Identify which cell holds the provided text, then report its (X, Y) central coordinate. 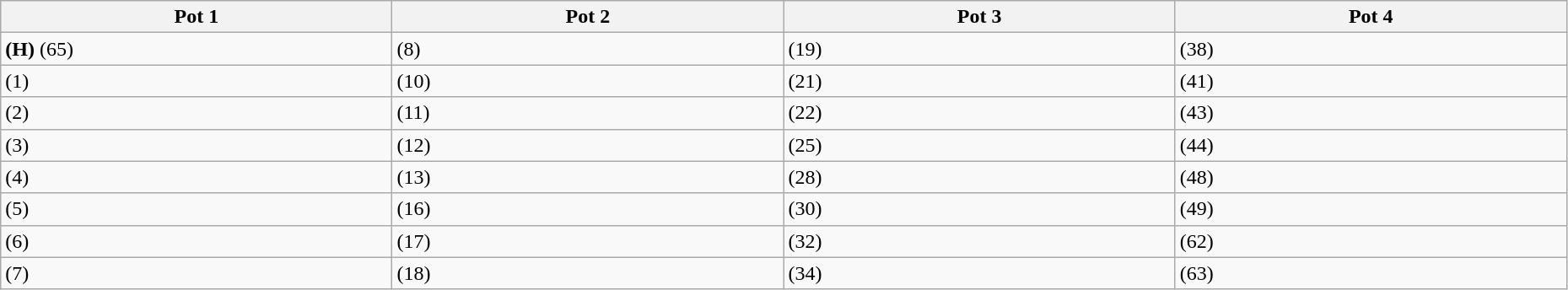
(12) (588, 145)
(2) (197, 113)
(17) (588, 241)
(62) (1371, 241)
(63) (1371, 273)
(3) (197, 145)
(10) (588, 81)
(28) (979, 177)
(41) (1371, 81)
Pot 4 (1371, 17)
(44) (1371, 145)
(H) (65) (197, 49)
(32) (979, 241)
(4) (197, 177)
(34) (979, 273)
(18) (588, 273)
(49) (1371, 209)
(1) (197, 81)
(30) (979, 209)
(21) (979, 81)
(25) (979, 145)
(19) (979, 49)
(8) (588, 49)
(6) (197, 241)
(48) (1371, 177)
(38) (1371, 49)
(16) (588, 209)
(13) (588, 177)
(43) (1371, 113)
Pot 3 (979, 17)
(5) (197, 209)
(22) (979, 113)
Pot 1 (197, 17)
(7) (197, 273)
Pot 2 (588, 17)
(11) (588, 113)
